Detect which cell encompasses the target text, then output its [x, y] center coordinate. 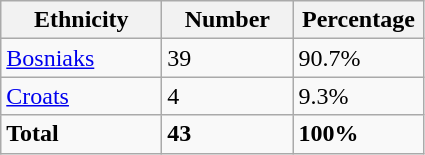
Number [228, 20]
43 [228, 134]
Croats [82, 96]
90.7% [358, 58]
Bosniaks [82, 58]
9.3% [358, 96]
Total [82, 134]
39 [228, 58]
4 [228, 96]
Ethnicity [82, 20]
100% [358, 134]
Percentage [358, 20]
